Pinpoint the cell where the given text exists, returning its [X, Y] midpoint coordinate. 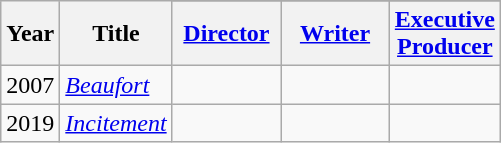
Year [30, 34]
Title [116, 34]
Incitement [116, 123]
ExecutiveProducer [444, 34]
Beaufort [116, 85]
Writer [336, 34]
2019 [30, 123]
2007 [30, 85]
Director [226, 34]
